Scan for the cell matching the given text and deliver its [X, Y] coordinate at center. 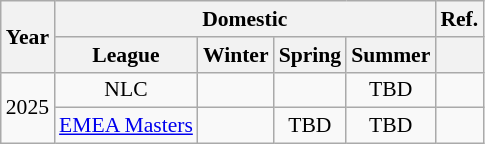
2025 [28, 108]
Spring [310, 55]
Year [28, 36]
Domestic [244, 19]
NLC [126, 90]
EMEA Masters [126, 126]
Ref. [459, 19]
Winter [236, 55]
Summer [390, 55]
League [126, 55]
